For the text-containing cell, return its midpoint in (X, Y) coordinate format. 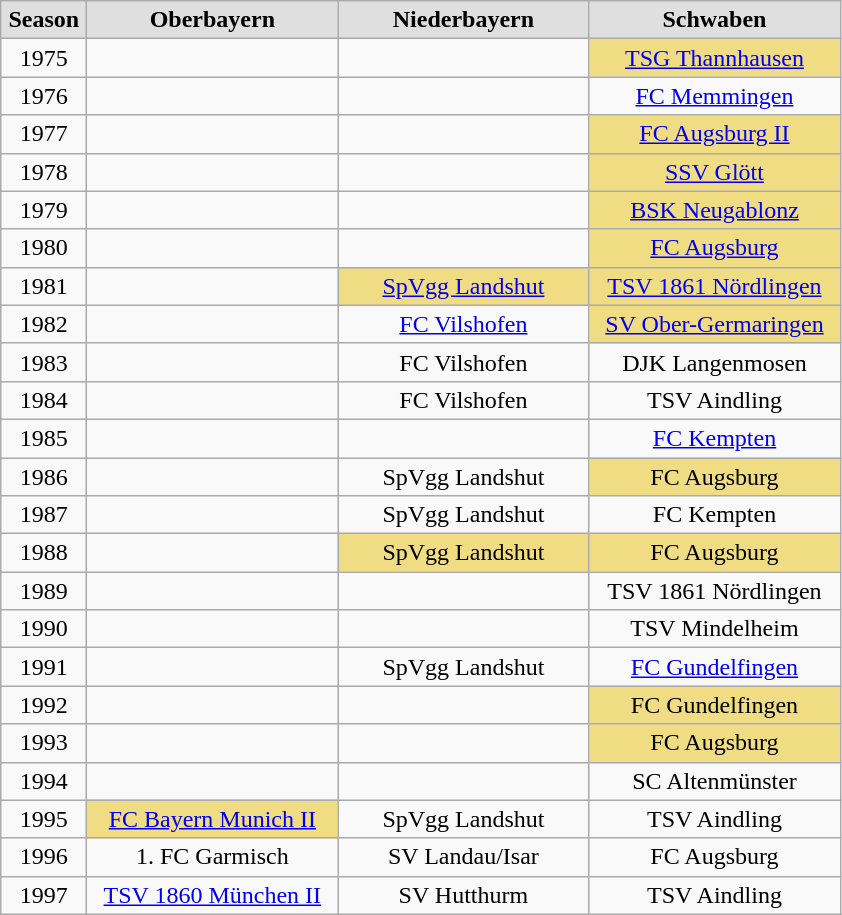
1994 (44, 781)
1979 (44, 210)
SC Altenmünster (714, 781)
1989 (44, 591)
1982 (44, 324)
1. FC Garmisch (212, 857)
FC Memmingen (714, 96)
1984 (44, 400)
1978 (44, 172)
Niederbayern (464, 20)
1992 (44, 705)
TSV 1860 München II (212, 895)
1983 (44, 362)
1975 (44, 58)
1990 (44, 629)
SV Ober-Germaringen (714, 324)
DJK Langenmosen (714, 362)
1987 (44, 515)
Schwaben (714, 20)
1986 (44, 477)
Season (44, 20)
Oberbayern (212, 20)
1995 (44, 819)
TSV Mindelheim (714, 629)
1977 (44, 134)
1985 (44, 438)
1980 (44, 248)
SV Landau/Isar (464, 857)
SV Hutthurm (464, 895)
1988 (44, 553)
1996 (44, 857)
1976 (44, 96)
1997 (44, 895)
1981 (44, 286)
1991 (44, 667)
TSG Thannhausen (714, 58)
BSK Neugablonz (714, 210)
FC Augsburg II (714, 134)
FC Bayern Munich II (212, 819)
SSV Glött (714, 172)
1993 (44, 743)
